Return the (X, Y) coordinate for the center point of the cell that contains the specified text.  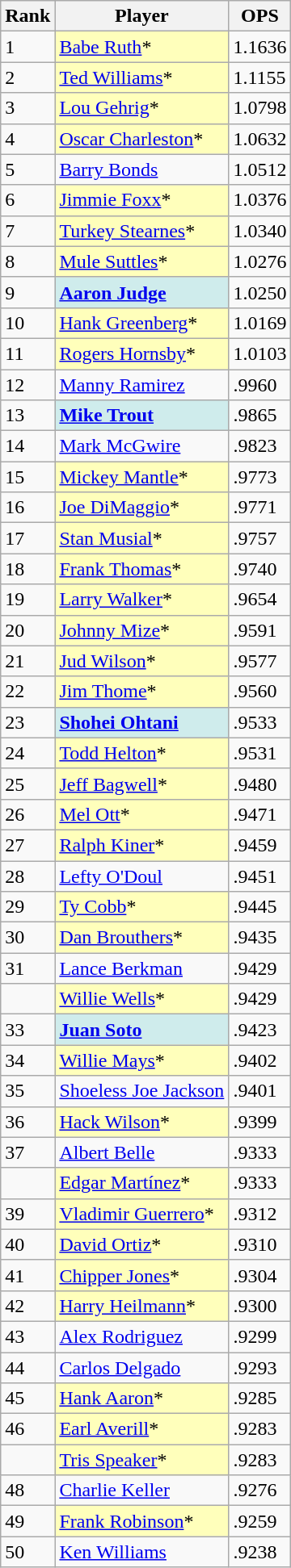
3 (27, 108)
23 (27, 722)
.9451 (260, 876)
.9771 (260, 508)
29 (27, 907)
.9960 (260, 385)
Turkey Stearnes* (142, 231)
33 (27, 1030)
.9299 (260, 1336)
12 (27, 385)
.9577 (260, 661)
.9276 (260, 1491)
1 (27, 47)
Vladimir Guerrero* (142, 1214)
Mel Ott* (142, 814)
4 (27, 139)
Shohei Ohtani (142, 722)
.9293 (260, 1368)
26 (27, 814)
20 (27, 630)
Lou Gehrig* (142, 108)
1.0103 (260, 353)
.9310 (260, 1244)
.9312 (260, 1214)
28 (27, 876)
.9445 (260, 907)
8 (27, 261)
.9823 (260, 446)
22 (27, 692)
.9531 (260, 753)
Oscar Charleston* (142, 139)
21 (27, 661)
Jeff Bagwell* (142, 784)
Earl Averill* (142, 1429)
.9423 (260, 1030)
.9654 (260, 600)
42 (27, 1306)
11 (27, 353)
1.0798 (260, 108)
Rank (27, 16)
19 (27, 600)
27 (27, 845)
Manny Ramirez (142, 385)
Albert Belle (142, 1152)
Chipper Jones* (142, 1275)
.9238 (260, 1552)
Frank Thomas* (142, 569)
Ted Williams* (142, 77)
Stan Musial* (142, 538)
36 (27, 1122)
Harry Heilmann* (142, 1306)
1.0632 (260, 139)
49 (27, 1521)
37 (27, 1152)
45 (27, 1399)
50 (27, 1552)
1.0340 (260, 231)
1.0376 (260, 200)
1.0276 (260, 261)
6 (27, 200)
Jud Wilson* (142, 661)
Aaron Judge (142, 292)
Ty Cobb* (142, 907)
Frank Robinson* (142, 1521)
Mike Trout (142, 416)
Ralph Kiner* (142, 845)
25 (27, 784)
Shoeless Joe Jackson (142, 1091)
Babe Ruth* (142, 47)
41 (27, 1275)
Mark McGwire (142, 446)
14 (27, 446)
.9471 (260, 814)
.9773 (260, 477)
Dan Brouthers* (142, 938)
Ken Williams (142, 1552)
1.1155 (260, 77)
31 (27, 968)
Hank Aaron* (142, 1399)
Charlie Keller (142, 1491)
1.0512 (260, 169)
David Ortiz* (142, 1244)
35 (27, 1091)
.9300 (260, 1306)
40 (27, 1244)
Edgar Martínez* (142, 1183)
.9560 (260, 692)
Johnny Mize* (142, 630)
34 (27, 1060)
43 (27, 1336)
9 (27, 292)
.9259 (260, 1521)
Mule Suttles* (142, 261)
Larry Walker* (142, 600)
1.0169 (260, 323)
.9533 (260, 722)
.9740 (260, 569)
.9401 (260, 1091)
Carlos Delgado (142, 1368)
44 (27, 1368)
Willie Wells* (142, 999)
.9757 (260, 538)
OPS (260, 16)
Barry Bonds (142, 169)
Mickey Mantle* (142, 477)
5 (27, 169)
Player (142, 16)
39 (27, 1214)
Jim Thome* (142, 692)
Lance Berkman (142, 968)
7 (27, 231)
1.0250 (260, 292)
1.1636 (260, 47)
.9399 (260, 1122)
15 (27, 477)
10 (27, 323)
18 (27, 569)
.9591 (260, 630)
.9402 (260, 1060)
Lefty O'Doul (142, 876)
Hack Wilson* (142, 1122)
13 (27, 416)
Willie Mays* (142, 1060)
2 (27, 77)
.9459 (260, 845)
.9480 (260, 784)
46 (27, 1429)
.9865 (260, 416)
Jimmie Foxx* (142, 200)
.9285 (260, 1399)
24 (27, 753)
Hank Greenberg* (142, 323)
.9435 (260, 938)
Rogers Hornsby* (142, 353)
Juan Soto (142, 1030)
17 (27, 538)
16 (27, 508)
Alex Rodriguez (142, 1336)
.9304 (260, 1275)
Joe DiMaggio* (142, 508)
Tris Speaker* (142, 1460)
30 (27, 938)
48 (27, 1491)
Todd Helton* (142, 753)
